Detect which cell encompasses the target text, then output its (x, y) center coordinate. 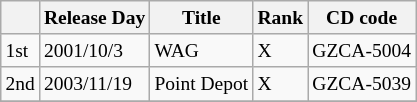
2nd (20, 84)
2001/10/3 (94, 50)
WAG (202, 50)
CD code (362, 18)
GZCA-5004 (362, 50)
Rank (280, 18)
1st (20, 50)
Point Depot (202, 84)
GZCA-5039 (362, 84)
Release Day (94, 18)
Title (202, 18)
2003/11/19 (94, 84)
